Extract the [X, Y] coordinate from the center of the cell holding the provided text.  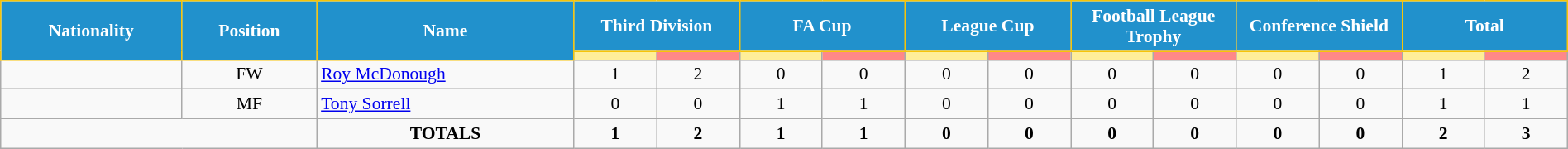
Third Division [657, 26]
Name [445, 30]
Tony Sorrell [445, 104]
Total [1484, 26]
3 [1526, 134]
Nationality [91, 30]
Position [250, 30]
FW [250, 74]
Football League Trophy [1153, 26]
FA Cup [822, 26]
MF [250, 104]
Conference Shield [1319, 26]
TOTALS [445, 134]
Roy McDonough [445, 74]
League Cup [987, 26]
